Return [X, Y] of the center of cell containing provided text 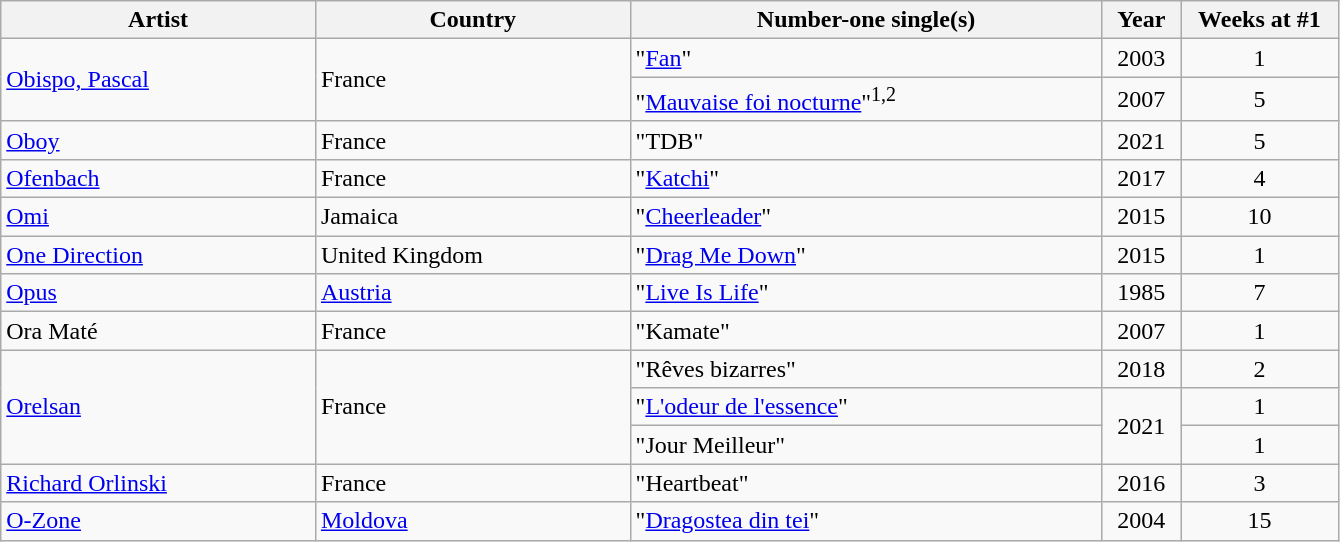
Moldova [472, 521]
"Kamate" [866, 331]
"Jour Meilleur" [866, 445]
Orelsan [158, 407]
Ofenbach [158, 178]
"Cheerleader" [866, 217]
"Katchi" [866, 178]
"Mauvaise foi nocturne"1,2 [866, 100]
"Rêves bizarres" [866, 369]
4 [1260, 178]
Richard Orlinski [158, 483]
"Dragostea din tei" [866, 521]
"L'odeur de l'essence" [866, 407]
Country [472, 20]
1985 [1142, 293]
3 [1260, 483]
2016 [1142, 483]
2017 [1142, 178]
"TDB" [866, 140]
2003 [1142, 58]
15 [1260, 521]
7 [1260, 293]
10 [1260, 217]
"Fan" [866, 58]
Obispo, Pascal [158, 80]
Ora Maté [158, 331]
"Heartbeat" [866, 483]
Year [1142, 20]
United Kingdom [472, 255]
Austria [472, 293]
Artist [158, 20]
Omi [158, 217]
Oboy [158, 140]
Opus [158, 293]
O-Zone [158, 521]
2004 [1142, 521]
Jamaica [472, 217]
Number-one single(s) [866, 20]
"Drag Me Down" [866, 255]
"Live Is Life" [866, 293]
Weeks at #1 [1260, 20]
2018 [1142, 369]
2 [1260, 369]
One Direction [158, 255]
